From the cell containing the given text, extract its center point as [x, y] coordinate. 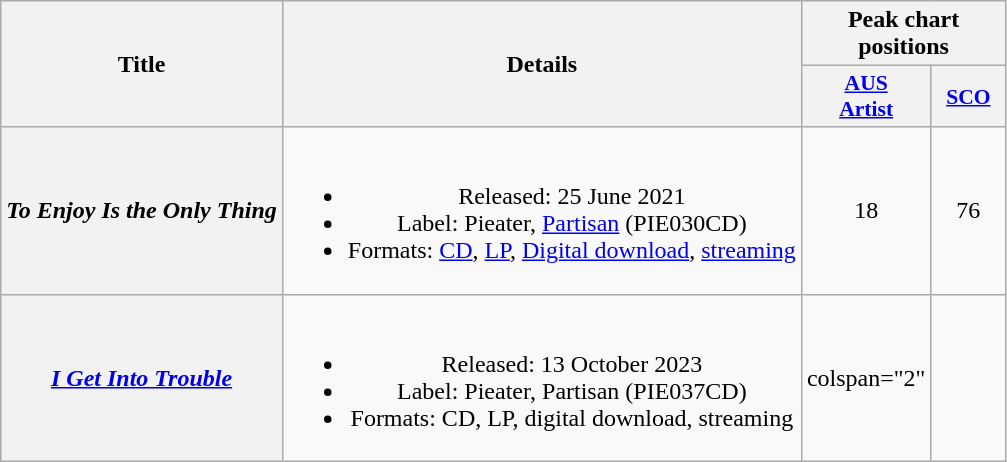
Released: 13 October 2023Label: Pieater, Partisan (PIE037CD)Formats: CD, LP, digital download, streaming [542, 378]
To Enjoy Is the Only Thing [142, 210]
Title [142, 64]
18 [866, 210]
76 [968, 210]
SCO [968, 96]
AUSArtist [866, 96]
Details [542, 64]
Released: 25 June 2021Label: Pieater, Partisan (PIE030CD)Formats: CD, LP, Digital download, streaming [542, 210]
colspan="2" [866, 378]
I Get Into Trouble [142, 378]
Peak chart positions [903, 34]
